Return the [x, y] coordinate for the center point of the cell that contains the specified text.  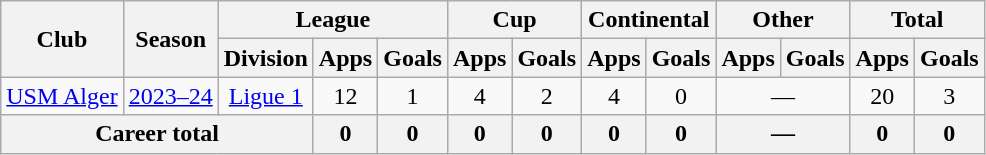
3 [949, 96]
1 [413, 96]
Other [783, 20]
Career total [158, 134]
Ligue 1 [266, 96]
20 [882, 96]
Cup [514, 20]
2 [547, 96]
2023–24 [170, 96]
USM Alger [62, 96]
Continental [649, 20]
Club [62, 39]
League [332, 20]
Division [266, 58]
12 [345, 96]
Season [170, 39]
Total [917, 20]
